Identify which cell holds the provided text, then report its [x, y] central coordinate. 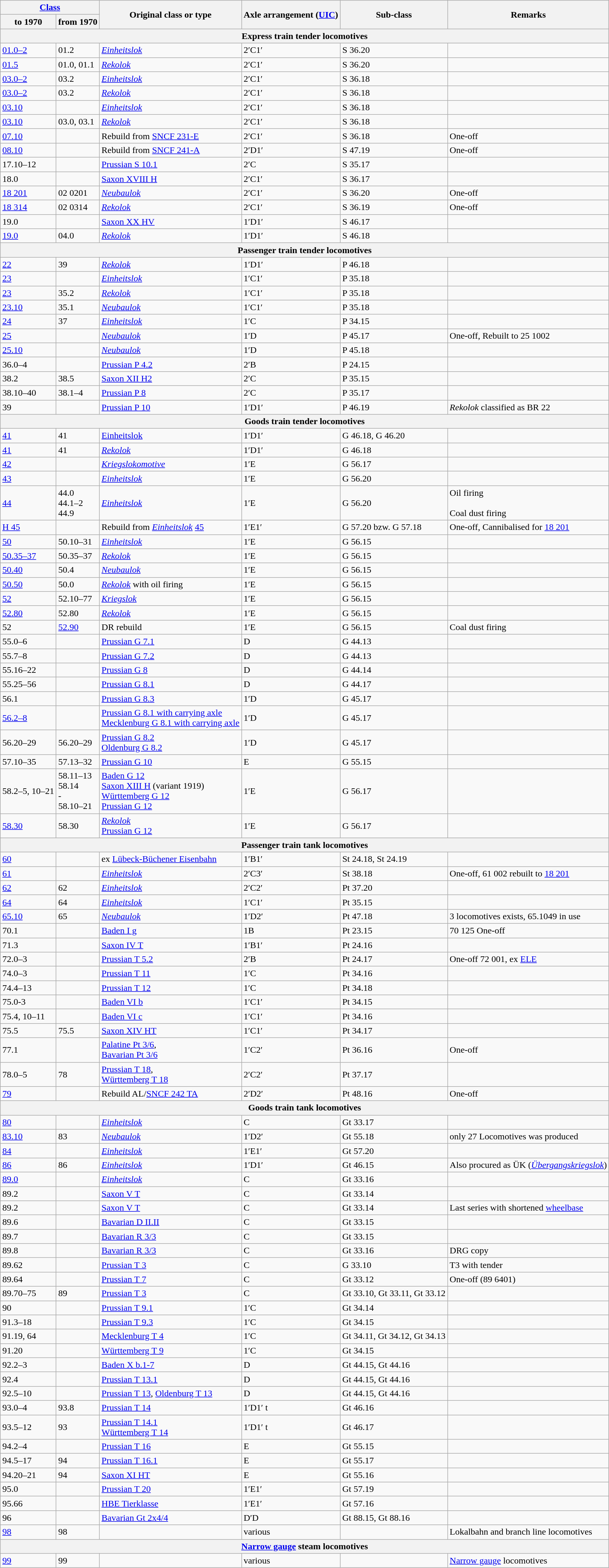
Saxon XI HT [170, 1475]
90 [29, 1308]
Gt 46.16 [394, 1407]
Saxon XII H2 [170, 378]
Prussian T 11 [170, 974]
Saxon XIV HT [170, 1031]
93.8 [78, 1407]
One-off, 61 002 rebuilt to 18 201 [528, 873]
Class [50, 8]
T3 with tender [528, 1265]
89.6 [29, 1222]
G 57.20 bzw. G 57.18 [394, 527]
S 46.17 [394, 222]
89.62 [29, 1265]
Prussian G 8.1 [170, 684]
Prussian G 8.3 [170, 699]
Pt 24.17 [394, 959]
71.3 [29, 945]
Gt 33.12 [394, 1279]
P 35.15 [394, 378]
Gt 34.11, Gt 34.12, Gt 34.13 [394, 1336]
38.5 [78, 378]
79 [29, 1094]
55.25–56 [29, 684]
Prussian T 16.1 [170, 1461]
S 47.19 [394, 150]
Gt 55.18 [394, 1136]
Prussian T 20 [170, 1489]
Axle arrangement (UIC) [291, 15]
3 locomotives exists, 65.1049 in use [528, 916]
91.20 [29, 1350]
P 45.18 [394, 350]
Prussian T 13, Oldenburg T 13 [170, 1393]
H 45 [29, 527]
Saxon XVIII H [170, 179]
78.0–5 [29, 1074]
72.0–3 [29, 959]
2′D1′ [291, 150]
93.0–4 [29, 1407]
Prussian P 8 [170, 393]
75.4, 10–11 [29, 1016]
DR rebuild [170, 627]
89.70–75 [29, 1293]
08.10 [29, 150]
Pt 48.16 [394, 1094]
Rebuild from Einheitslok 45 [170, 527]
Kriegslok [170, 599]
Prussian P 10 [170, 407]
Gt 57.19 [394, 1489]
Goods train tender locomotives [305, 422]
2′C3′ [291, 873]
61 [29, 873]
Sub-class [394, 15]
65 [78, 916]
07.10 [29, 136]
Rebuild AL/SNCF 242 TA [170, 1094]
S 36.17 [394, 179]
84 [29, 1151]
83 [78, 1136]
Prussian T 9.3 [170, 1322]
Gt 88.15, Gt 88.16 [394, 1518]
Coal dust firing [528, 627]
Gt 34.14 [394, 1308]
Remarks [528, 15]
92.5–10 [29, 1393]
Baden G 12 Saxon XIII H (variant 1919) Württemberg G 12 Prussian G 12 [170, 791]
83.10 [29, 1136]
01.2 [78, 50]
25.10 [29, 350]
Prussian T 5.2 [170, 959]
50.0 [78, 584]
36.0–4 [29, 364]
17.10–12 [29, 164]
DRG copy [528, 1251]
Prussian T 14 [170, 1407]
89 [78, 1293]
G 33.10 [394, 1265]
70 125 One-off [528, 930]
Rekolok with oil firing [170, 584]
One-off, Rebuilt to 25 1002 [528, 336]
65.10 [29, 916]
Gt 55.16 [394, 1475]
56.1 [29, 699]
75.0-3 [29, 1002]
Rekolok Prussian G 12 [170, 826]
38.1–4 [78, 393]
55.7–8 [29, 656]
Gt 55.15 [394, 1446]
Prussian T 12 [170, 988]
Prussian G 7.1 [170, 641]
57.13–32 [78, 762]
91.19, 64 [29, 1336]
55.16–22 [29, 670]
One-off, Cannibalised for 18 201 [528, 527]
Gt 55.17 [394, 1461]
Pt 34.18 [394, 988]
G 46.18, G 46.20 [394, 436]
Passenger train tender locomotives [305, 250]
Gt 57.20 [394, 1151]
37 [78, 321]
44 [29, 503]
Pt 37.20 [394, 888]
S 35.17 [394, 164]
Rebuild from SNCF 231-E [170, 136]
S 46.18 [394, 236]
38.10–40 [29, 393]
89.64 [29, 1279]
D′D [291, 1518]
to 1970 [29, 22]
Prussian T 16 [170, 1446]
70.1 [29, 930]
from 1970 [78, 22]
Rebuild from SNCF 241-A [170, 150]
01.5 [29, 65]
Prussian S 10.1 [170, 164]
01.0, 01.1 [78, 65]
Gt 33.17 [394, 1122]
S 36.19 [394, 207]
Bavarian Gt 2x4/4 [170, 1518]
89.0 [29, 1179]
52.90 [78, 627]
80 [29, 1122]
Saxon XX HV [170, 222]
Oil firing Coal dust firing [528, 503]
Pt 23.15 [394, 930]
2′D2′ [291, 1094]
P 24.15 [394, 364]
Also procured as ÜK (Übergangskriegslok) [528, 1165]
P 35.17 [394, 393]
92.2–3 [29, 1365]
P 45.17 [394, 336]
50.50 [29, 584]
Mecklenburg T 4 [170, 1336]
Pt 34.15 [394, 1002]
Prussian T 18, Württemberg T 18 [170, 1074]
Prussian T 7 [170, 1279]
24 [29, 321]
57.10–35 [29, 762]
22 [29, 264]
58.2–5, 10–21 [29, 791]
03.0, 03.1 [78, 122]
One-off (89 6401) [528, 1279]
89.8 [29, 1251]
44.0 44.1–2 44.9 [78, 503]
Gt 33.10, Gt 33.11, Gt 33.12 [394, 1293]
Goods train tank locomotives [305, 1108]
89.7 [29, 1236]
only 27 Locomotives was produced [528, 1136]
93 [78, 1427]
92.4 [29, 1379]
Last series with shortened wheelbase [528, 1208]
38.2 [29, 378]
ex Lübeck-Büchener Eisenbahn [170, 859]
Prussian G 8.1 with carrying axle Mecklenburg G 8.1 with carrying axle [170, 718]
P 46.19 [394, 407]
04.0 [78, 236]
18 201 [29, 193]
HBE Tierklasse [170, 1503]
Express train tender locomotives [305, 36]
Baden I g [170, 930]
Prussian T 13.1 [170, 1379]
1′C2′ [291, 1050]
P 34.15 [394, 321]
35.2 [78, 293]
25 [29, 336]
60 [29, 859]
Passenger train tank locomotives [305, 845]
Pt 36.16 [394, 1050]
52.10–77 [78, 599]
02 0314 [78, 207]
Pt 34.17 [394, 1031]
43 [29, 479]
Original class or type [170, 15]
18 314 [29, 207]
02 0201 [78, 193]
Prussian G 8 [170, 670]
Pt 24.16 [394, 945]
74.4–13 [29, 988]
94.20–21 [29, 1475]
St 38.18 [394, 873]
95.66 [29, 1503]
Pt 47.18 [394, 916]
Gt 46.17 [394, 1427]
Baden VI b [170, 1002]
78 [78, 1074]
Prussian G 7.2 [170, 656]
96 [29, 1518]
01.0–2 [29, 50]
Saxon IV T [170, 945]
Prussian P 4.2 [170, 364]
Rekolok classified as BR 22 [528, 407]
St 24.18, St 24.19 [394, 859]
95.0 [29, 1489]
P 46.18 [394, 264]
G 44.17 [394, 684]
18.0 [29, 179]
Prussian G 8.2 Oldenburg G 8.2 [170, 743]
Kriegslokomotive [170, 464]
1B [291, 930]
Württemberg T 9 [170, 1350]
Lokalbahn and branch line locomotives [528, 1532]
Prussian T 9.1 [170, 1308]
Baden VI c [170, 1016]
94.2–4 [29, 1446]
35.1 [78, 307]
58.11–13 58.14 - 58.10–21 [78, 791]
Pt 37.17 [394, 1074]
77.1 [29, 1050]
G 44.14 [394, 670]
Gt 57.16 [394, 1503]
93.5–12 [29, 1427]
91.3–18 [29, 1322]
50.10–31 [78, 542]
Narrow gauge steam locomotives [305, 1546]
G 55.15 [394, 762]
Pt 35.15 [394, 902]
50.40 [29, 570]
74.0–3 [29, 974]
94.5–17 [29, 1461]
One-off 72 001, ex ELE [528, 959]
Narrow gauge locomotives [528, 1560]
Baden X b.1-7 [170, 1365]
Gt 46.15 [394, 1165]
Prussian T 14.1Württemberg T 14 [170, 1427]
55.0–6 [29, 641]
42 [29, 464]
Palatine Pt 3/6, Bavarian Pt 3/6 [170, 1050]
50 [29, 542]
50.4 [78, 570]
Prussian G 10 [170, 762]
G 46.18 [394, 450]
56.2–8 [29, 718]
Bavarian D II.II [170, 1222]
23.10 [29, 307]
